Pinpoint the cell where the given text exists, returning its [x, y] midpoint coordinate. 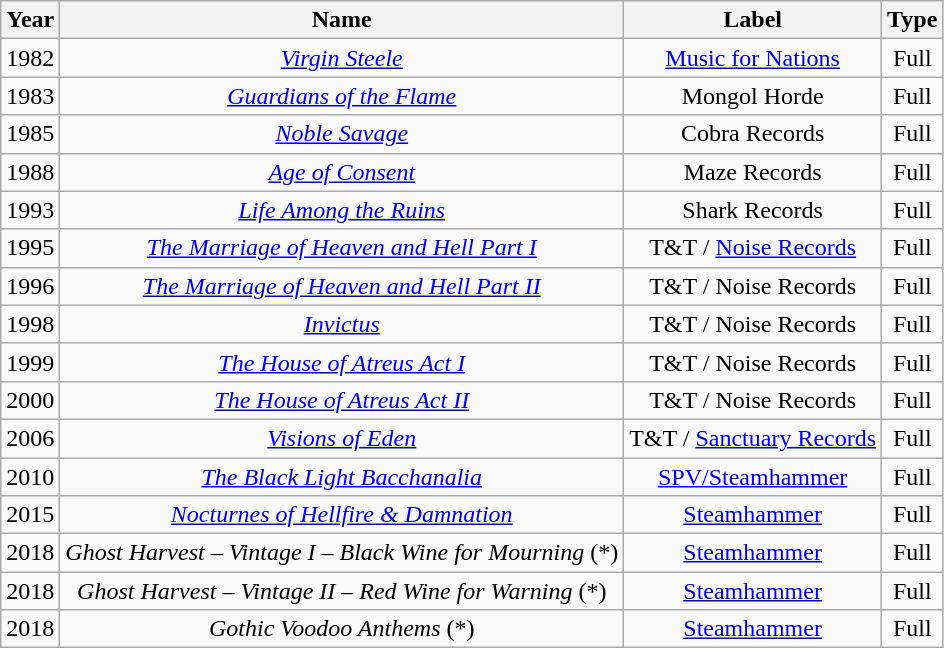
Virgin Steele [342, 58]
T&T / Sanctuary Records [753, 438]
2006 [30, 438]
2000 [30, 400]
The House of Atreus Act I [342, 362]
Label [753, 20]
The House of Atreus Act II [342, 400]
2015 [30, 515]
Shark Records [753, 210]
The Black Light Bacchanalia [342, 477]
1985 [30, 134]
1983 [30, 96]
Nocturnes of Hellfire & Damnation [342, 515]
Mongol Horde [753, 96]
Music for Nations [753, 58]
Invictus [342, 324]
SPV/Steamhammer [753, 477]
1993 [30, 210]
Life Among the Ruins [342, 210]
1996 [30, 286]
Ghost Harvest – Vintage II – Red Wine for Warning (*) [342, 591]
1988 [30, 172]
Type [912, 20]
Maze Records [753, 172]
Visions of Eden [342, 438]
1995 [30, 248]
Ghost Harvest – Vintage I – Black Wine for Mourning (*) [342, 553]
The Marriage of Heaven and Hell Part II [342, 286]
Cobra Records [753, 134]
2010 [30, 477]
1998 [30, 324]
Year [30, 20]
Gothic Voodoo Anthems (*) [342, 629]
Noble Savage [342, 134]
Age of Consent [342, 172]
Name [342, 20]
1999 [30, 362]
Guardians of the Flame [342, 96]
1982 [30, 58]
The Marriage of Heaven and Hell Part I [342, 248]
